Determine the [X, Y] coordinate at the center of the cell enclosing the given text.  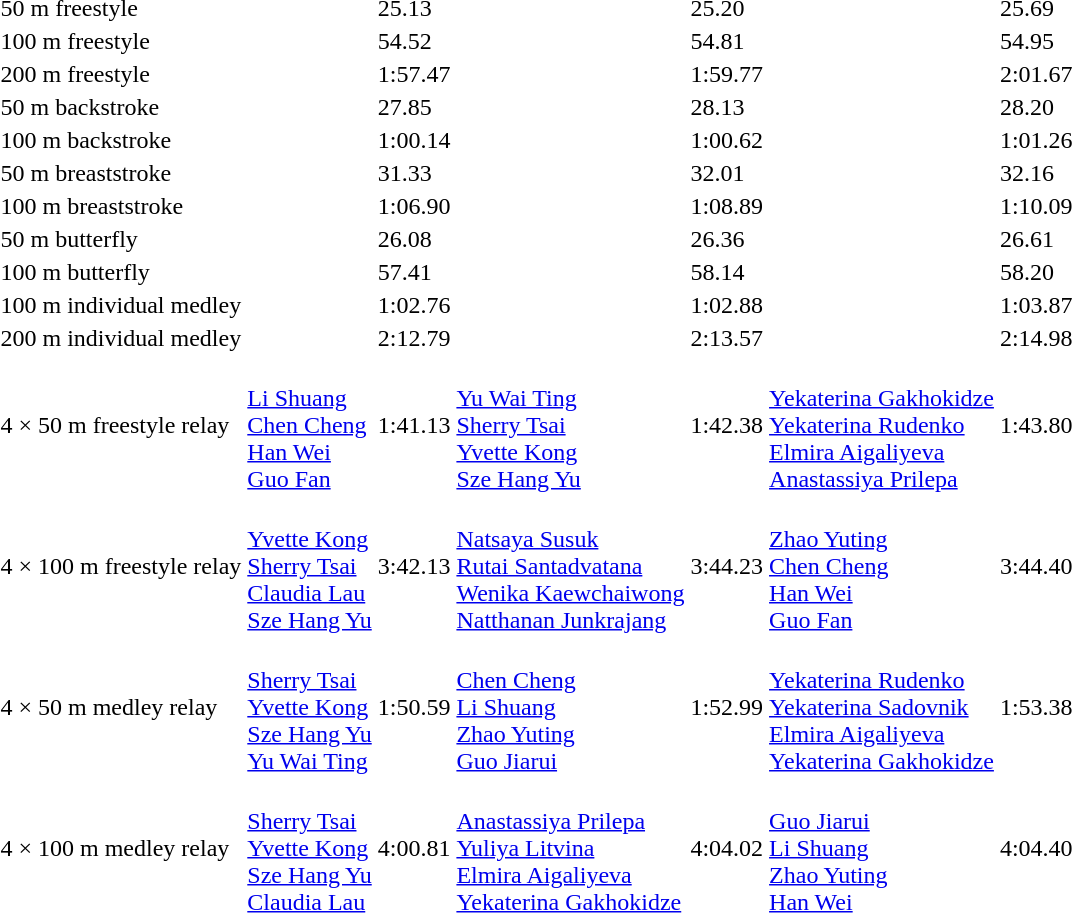
Zhao YutingChen ChengHan WeiGuo Fan [882, 566]
31.33 [414, 173]
3:44.23 [727, 566]
54.52 [414, 41]
Chen ChengLi ShuangZhao YutingGuo Jiarui [570, 707]
58.14 [727, 272]
26.08 [414, 239]
Yvette KongSherry TsaiClaudia LauSze Hang Yu [310, 566]
1:50.59 [414, 707]
3:42.13 [414, 566]
1:41.13 [414, 425]
Natsaya SusukRutai SantadvatanaWenika KaewchaiwongNatthanan Junkrajang [570, 566]
Yekaterina RudenkoYekaterina SadovnikElmira AigaliyevaYekaterina Gakhokidze [882, 707]
Yekaterina GakhokidzeYekaterina RudenkoElmira AigaliyevaAnastassiya Prilepa [882, 425]
1:59.77 [727, 74]
1:42.38 [727, 425]
27.85 [414, 107]
1:00.14 [414, 140]
Li ShuangChen ChengHan WeiGuo Fan [310, 425]
1:02.88 [727, 305]
26.36 [727, 239]
32.01 [727, 173]
2:12.79 [414, 338]
1:57.47 [414, 74]
1:06.90 [414, 206]
28.13 [727, 107]
57.41 [414, 272]
1:52.99 [727, 707]
54.81 [727, 41]
2:13.57 [727, 338]
Yu Wai TingSherry TsaiYvette KongSze Hang Yu [570, 425]
Sherry TsaiYvette KongSze Hang YuYu Wai Ting [310, 707]
1:08.89 [727, 206]
1:02.76 [414, 305]
1:00.62 [727, 140]
